From the cell containing the given text, extract its center point as (x, y) coordinate. 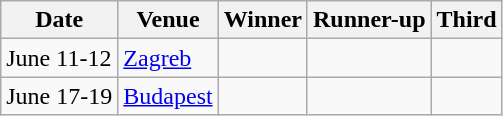
June 11-12 (60, 58)
Third (466, 20)
June 17-19 (60, 96)
Venue (168, 20)
Winner (262, 20)
Zagreb (168, 58)
Date (60, 20)
Budapest (168, 96)
Runner-up (369, 20)
